Determine the (x, y) coordinate at the center of the cell enclosing the given text.  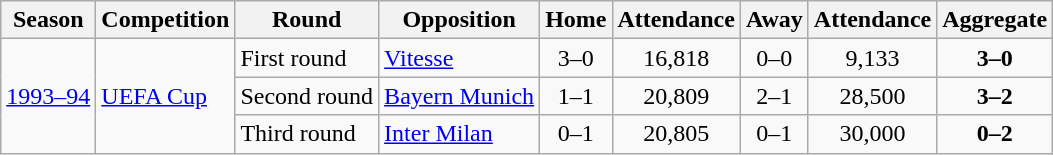
Home (576, 20)
Round (307, 20)
Competition (166, 20)
16,818 (676, 58)
0–2 (995, 134)
Opposition (460, 20)
2–1 (774, 96)
Second round (307, 96)
1–1 (576, 96)
30,000 (872, 134)
20,809 (676, 96)
Inter Milan (460, 134)
Aggregate (995, 20)
1993–94 (48, 96)
28,500 (872, 96)
0–0 (774, 58)
Vitesse (460, 58)
First round (307, 58)
Away (774, 20)
3–2 (995, 96)
Bayern Munich (460, 96)
Third round (307, 134)
UEFA Cup (166, 96)
20,805 (676, 134)
Season (48, 20)
9,133 (872, 58)
